Locate the cell with the specified text and output its [X, Y] center coordinate. 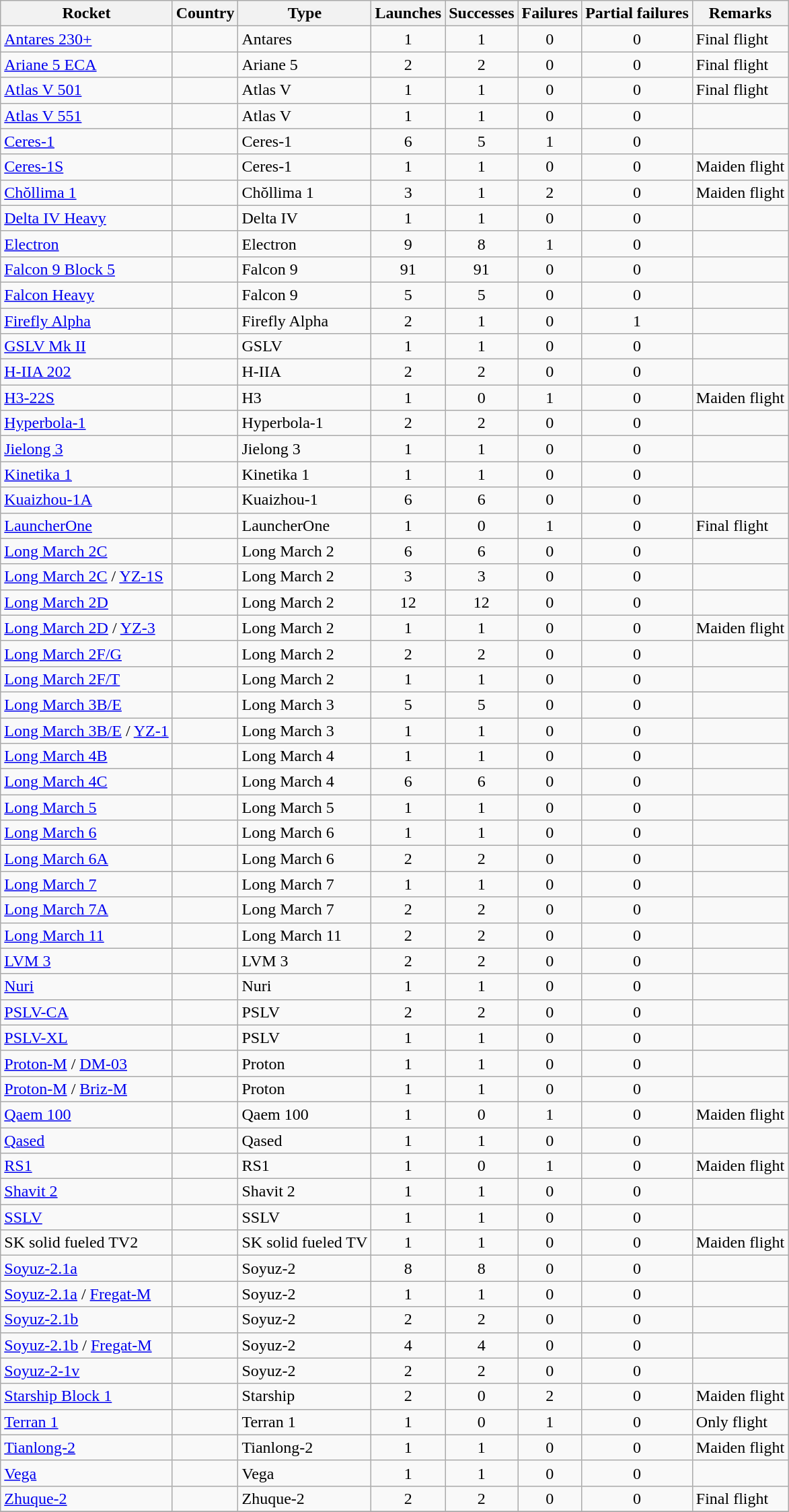
Long March 2F/G [86, 653]
H3-22S [86, 398]
Atlas V 501 [86, 90]
H-IIA [305, 372]
Delta IV [305, 218]
Antares 230+ [86, 39]
Long March 4C [86, 782]
Ceres-1S [86, 167]
H-IIA 202 [86, 372]
Falcon Heavy [86, 295]
SK solid fueled TV2 [86, 1243]
Antares [305, 39]
Type [305, 13]
Long March 7A [86, 910]
Long March 3B/E [86, 705]
Starship Block 1 [86, 1396]
Soyuz-2.1b / Fregat-M [86, 1345]
Rocket [86, 13]
Long March 6A [86, 859]
Launches [408, 13]
PSLV-XL [86, 1038]
Long March 2C [86, 551]
Long March 2F/T [86, 679]
Successes [482, 13]
Kuaizhou-1A [86, 500]
Kuaizhou-1 [305, 500]
Soyuz-2.1a [86, 1268]
GSLV [305, 347]
GSLV Mk II [86, 347]
Long March 3B/E / YZ-1 [86, 730]
Only flight [740, 1422]
Delta IV Heavy [86, 218]
Long March 2D [86, 602]
Country [205, 13]
Partial failures [638, 13]
Soyuz-2.1a / Fregat-M [86, 1294]
Long March 4B [86, 756]
SK solid fueled TV [305, 1243]
Falcon 9 Block 5 [86, 269]
Starship [305, 1396]
Ariane 5 ECA [86, 65]
Soyuz-2.1b [86, 1320]
Proton-M / DM-03 [86, 1063]
H3 [305, 398]
Atlas V 551 [86, 116]
Ariane 5 [305, 65]
PSLV-CA [86, 1012]
Proton-M / Briz-M [86, 1089]
Remarks [740, 13]
Soyuz-2-1v [86, 1371]
Long March 2C / YZ-1S [86, 577]
9 [408, 244]
Long March 2D / YZ-3 [86, 628]
Failures [550, 13]
